Provide the [x, y] coordinate of the cell's center where the given text is located.  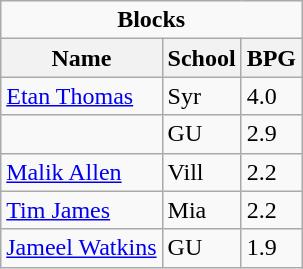
School [202, 58]
Etan Thomas [82, 96]
4.0 [271, 96]
1.9 [271, 248]
Blocks [152, 20]
Syr [202, 96]
Tim James [82, 210]
Mia [202, 210]
BPG [271, 58]
Malik Allen [82, 172]
Name [82, 58]
2.9 [271, 134]
Vill [202, 172]
Jameel Watkins [82, 248]
